Search for the cell housing the specified text and yield its (X, Y) center coordinate. 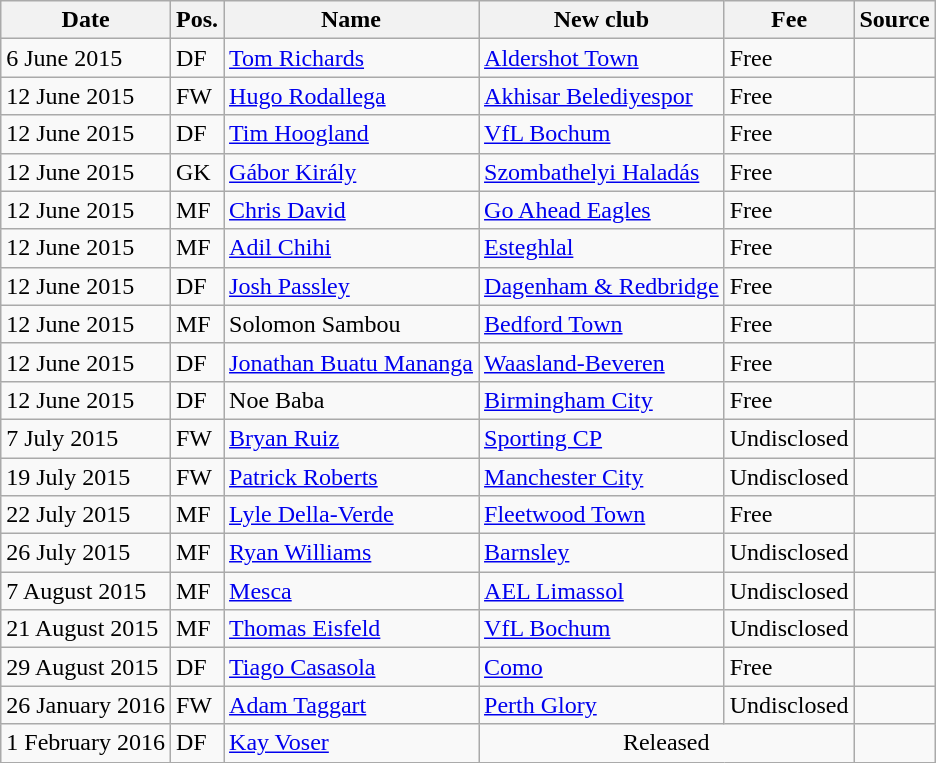
Perth Glory (602, 705)
Waasland-Beveren (602, 362)
Adil Chihi (352, 248)
Kay Voser (352, 743)
Tom Richards (352, 58)
21 August 2015 (86, 629)
Manchester City (602, 477)
Lyle Della-Verde (352, 515)
Released (666, 743)
Date (86, 20)
Bryan Ruiz (352, 438)
Patrick Roberts (352, 477)
AEL Limassol (602, 591)
Barnsley (602, 553)
Dagenham & Redbridge (602, 286)
7 July 2015 (86, 438)
Pos. (196, 20)
Go Ahead Eagles (602, 210)
6 June 2015 (86, 58)
Aldershot Town (602, 58)
7 August 2015 (86, 591)
Thomas Eisfeld (352, 629)
Szombathelyi Haladás (602, 172)
26 January 2016 (86, 705)
Name (352, 20)
Tiago Casasola (352, 667)
Fee (789, 20)
Solomon Sambou (352, 324)
Fleetwood Town (602, 515)
Esteghlal (602, 248)
19 July 2015 (86, 477)
Como (602, 667)
Noe Baba (352, 400)
29 August 2015 (86, 667)
Adam Taggart (352, 705)
Tim Hoogland (352, 134)
Chris David (352, 210)
Source (894, 20)
Hugo Rodallega (352, 96)
Sporting CP (602, 438)
Bedford Town (602, 324)
Ryan Williams (352, 553)
Mesca (352, 591)
Jonathan Buatu Mananga (352, 362)
New club (602, 20)
22 July 2015 (86, 515)
Akhisar Belediyespor (602, 96)
GK (196, 172)
26 July 2015 (86, 553)
Josh Passley (352, 286)
1 February 2016 (86, 743)
Gábor Király (352, 172)
Birmingham City (602, 400)
